Pinpoint the cell where the given text exists, returning its [X, Y] midpoint coordinate. 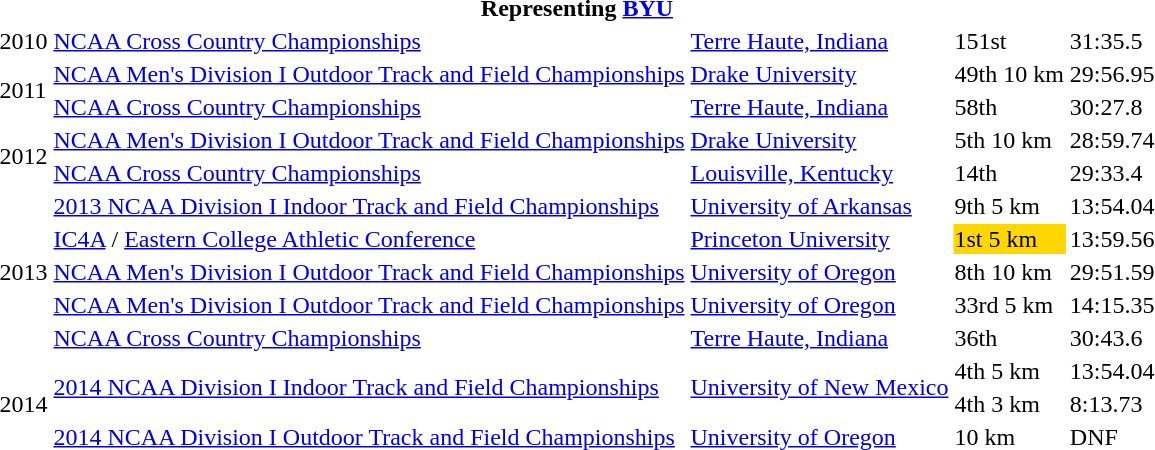
33rd 5 km [1009, 305]
36th [1009, 338]
58th [1009, 107]
5th 10 km [1009, 140]
University of New Mexico [820, 388]
2013 NCAA Division I Indoor Track and Field Championships [369, 206]
Princeton University [820, 239]
49th 10 km [1009, 74]
IC4A / Eastern College Athletic Conference [369, 239]
4th 3 km [1009, 404]
Louisville, Kentucky [820, 173]
1st 5 km [1009, 239]
151st [1009, 41]
14th [1009, 173]
4th 5 km [1009, 371]
9th 5 km [1009, 206]
University of Arkansas [820, 206]
8th 10 km [1009, 272]
2014 NCAA Division I Indoor Track and Field Championships [369, 388]
